Return the [X, Y] coordinate for the center point of the cell that contains the specified text.  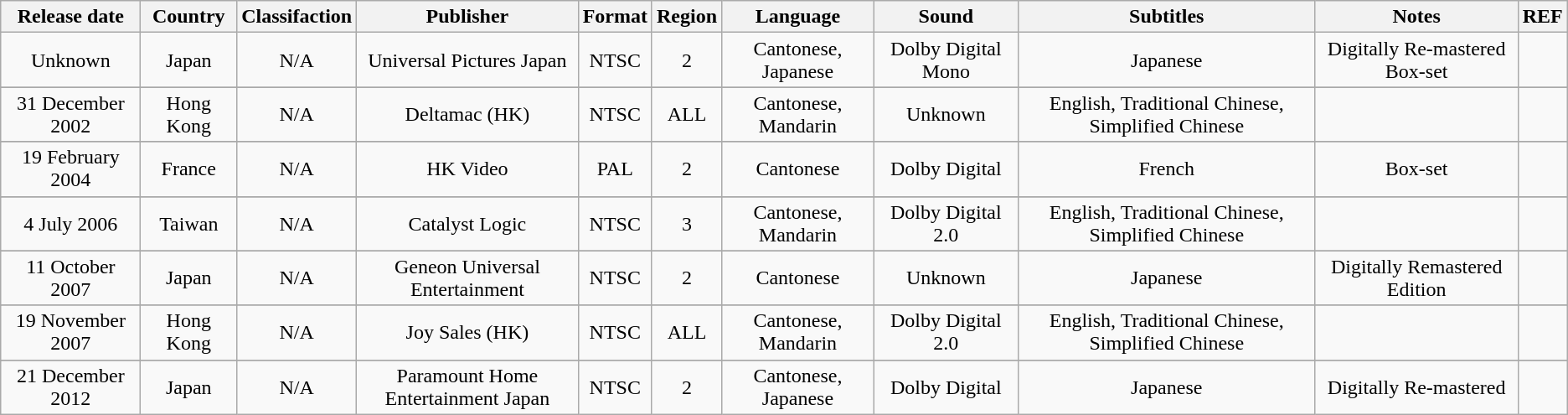
REF [1543, 17]
Digitally Re-mastered [1416, 387]
3 [687, 223]
Box-set [1416, 169]
Region [687, 17]
4 July 2006 [70, 223]
Notes [1416, 17]
Classifaction [297, 17]
Language [798, 17]
Paramount Home Entertainment Japan [467, 387]
21 December 2012 [70, 387]
HK Video [467, 169]
Digitally Remastered Edition [1416, 278]
Sound [946, 17]
Taiwan [189, 223]
Country [189, 17]
Subtitles [1166, 17]
Digitally Re-mastered Box-set [1416, 60]
31 December 2002 [70, 114]
Universal Pictures Japan [467, 60]
11 October 2007 [70, 278]
Dolby Digital Mono [946, 60]
Format [615, 17]
PAL [615, 169]
Catalyst Logic [467, 223]
Publisher [467, 17]
19 November 2007 [70, 332]
French [1166, 169]
Geneon Universal Entertainment [467, 278]
France [189, 169]
Joy Sales (HK) [467, 332]
Release date [70, 17]
19 February 2004 [70, 169]
Deltamac (HK) [467, 114]
